Determine the [x, y] coordinate at the center of the cell enclosing the given text.  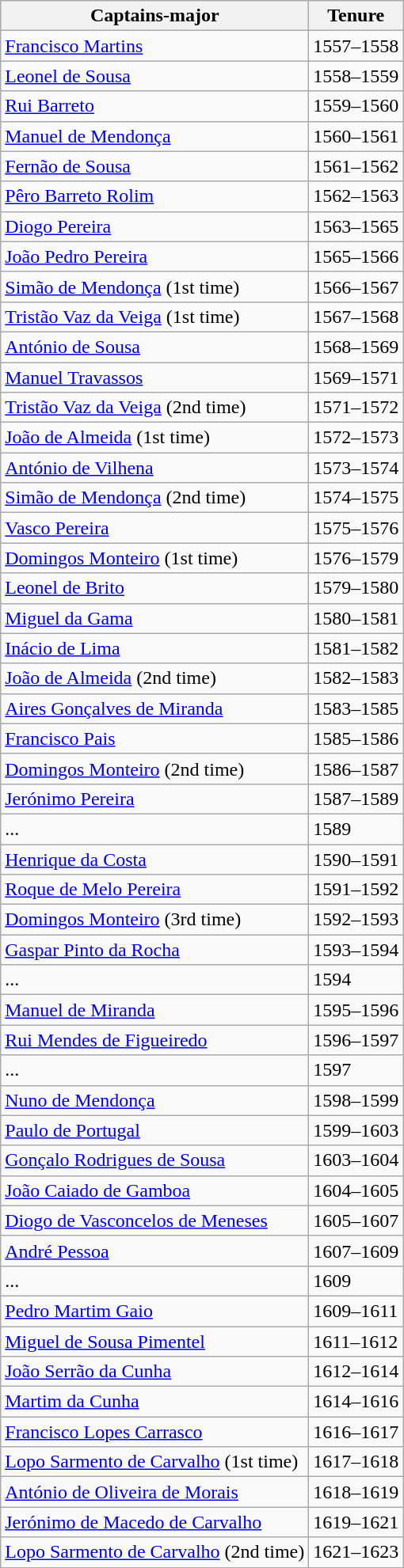
1558–1559 [356, 76]
Captains-major [155, 16]
Lopo Sarmento de Carvalho (2nd time) [155, 1552]
1594 [356, 980]
1603–1604 [356, 1160]
1614–1616 [356, 1402]
1619–1621 [356, 1522]
1596–1597 [356, 1040]
Vasco Pereira [155, 528]
1586–1587 [356, 769]
1609 [356, 1281]
1565–1566 [356, 256]
1599–1603 [356, 1130]
Leonel de Sousa [155, 76]
1585–1586 [356, 738]
Inácio de Lima [155, 648]
Jerónimo de Macedo de Carvalho [155, 1522]
Lopo Sarmento de Carvalho (1st time) [155, 1462]
1597 [356, 1070]
1618–1619 [356, 1492]
João Serrão da Cunha [155, 1372]
Leonel de Brito [155, 588]
1621–1623 [356, 1552]
João Pedro Pereira [155, 256]
1583–1585 [356, 708]
1589 [356, 829]
João Caiado de Gamboa [155, 1190]
1593–1594 [356, 950]
Domingos Monteiro (2nd time) [155, 769]
1557–1558 [356, 46]
Fernão de Sousa [155, 166]
1582–1583 [356, 678]
1604–1605 [356, 1190]
Simão de Mendonça (1st time) [155, 287]
1568–1569 [356, 347]
Nuno de Mendonça [155, 1100]
1576–1579 [356, 558]
Miguel da Gama [155, 618]
Diogo de Vasconcelos de Meneses [155, 1221]
1611–1612 [356, 1342]
1590–1591 [356, 859]
António de Sousa [155, 347]
Tristão Vaz da Veiga (2nd time) [155, 408]
1559–1560 [356, 106]
Francisco Pais [155, 738]
1572–1573 [356, 438]
1612–1614 [356, 1372]
Tristão Vaz da Veiga (1st time) [155, 317]
André Pessoa [155, 1251]
Simão de Mendonça (2nd time) [155, 498]
Domingos Monteiro (1st time) [155, 558]
Martim da Cunha [155, 1402]
Domingos Monteiro (3rd time) [155, 920]
Manuel Travassos [155, 378]
Diogo Pereira [155, 226]
Paulo de Portugal [155, 1130]
Rui Barreto [155, 106]
1561–1562 [356, 166]
João de Almeida (1st time) [155, 438]
Rui Mendes de Figueiredo [155, 1040]
1605–1607 [356, 1221]
1616–1617 [356, 1432]
Pedro Martim Gaio [155, 1311]
1607–1609 [356, 1251]
1598–1599 [356, 1100]
1560–1561 [356, 136]
Jerónimo Pereira [155, 799]
Gonçalo Rodrigues de Sousa [155, 1160]
Francisco Lopes Carrasco [155, 1432]
1609–1611 [356, 1311]
Miguel de Sousa Pimentel [155, 1342]
1573–1574 [356, 468]
Roque de Melo Pereira [155, 890]
1563–1565 [356, 226]
João de Almeida (2nd time) [155, 678]
1587–1589 [356, 799]
1574–1575 [356, 498]
1575–1576 [356, 528]
1595–1596 [356, 1010]
Henrique da Costa [155, 859]
1617–1618 [356, 1462]
Gaspar Pinto da Rocha [155, 950]
1592–1593 [356, 920]
1580–1581 [356, 618]
1569–1571 [356, 378]
Pêro Barreto Rolim [155, 196]
Aires Gonçalves de Miranda [155, 708]
Manuel de Miranda [155, 1010]
António de Vilhena [155, 468]
Tenure [356, 16]
Manuel de Mendonça [155, 136]
1591–1592 [356, 890]
1562–1563 [356, 196]
1567–1568 [356, 317]
1571–1572 [356, 408]
1579–1580 [356, 588]
António de Oliveira de Morais [155, 1492]
1566–1567 [356, 287]
1581–1582 [356, 648]
Francisco Martins [155, 46]
